Detect which cell encompasses the target text, then output its (x, y) center coordinate. 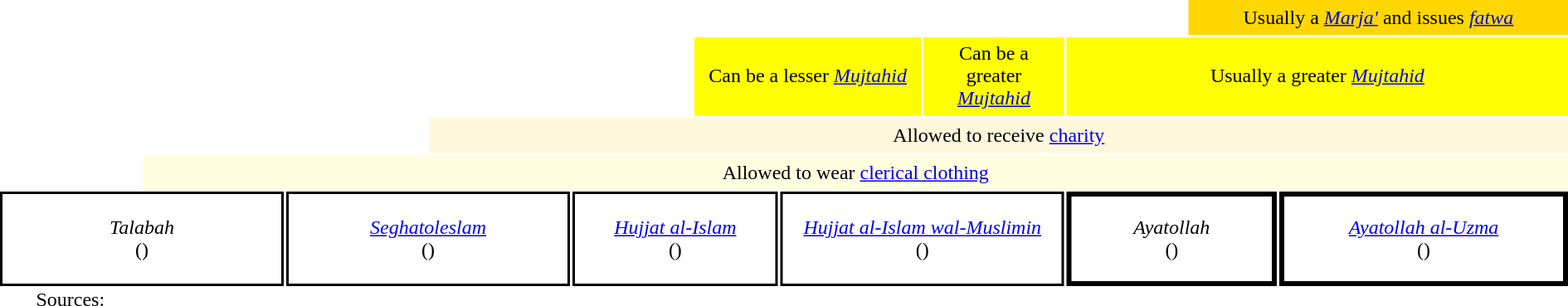
Can be a lesser Mujtahid (808, 76)
Ayatollah al-Uzma() (1424, 240)
Talabah() (142, 240)
Hujjat al-Islam() (675, 240)
Usually a Marja' and issues fatwa (1379, 17)
Usually a greater Mujtahid (1317, 76)
Allowed to receive charity (999, 136)
Ayatollah() (1171, 240)
Can be a greater Mujtahid (994, 76)
Seghatoleslam() (428, 240)
Hujjat al-Islam wal-Muslimin() (923, 240)
Allowed to wear clerical clothing (855, 172)
